Detect which cell encompasses the target text, then output its (x, y) center coordinate. 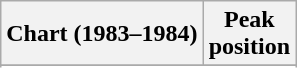
Chart (1983–1984) (102, 34)
Peakposition (249, 34)
